Detect which cell encompasses the target text, then output its [X, Y] center coordinate. 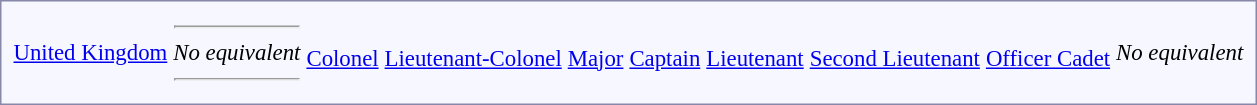
Colonel [342, 58]
Officer Cadet [1048, 58]
Major [596, 58]
Second Lieutenant [894, 58]
United Kingdom [90, 53]
Lieutenant-Colonel [473, 58]
Captain [665, 58]
Lieutenant [755, 58]
